Scan for the cell matching the given text and deliver its [X, Y] coordinate at center. 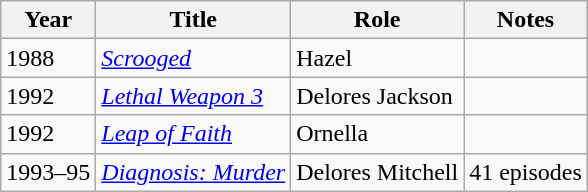
Ornella [378, 134]
Scrooged [194, 58]
Title [194, 20]
Role [378, 20]
Hazel [378, 58]
Leap of Faith [194, 134]
Lethal Weapon 3 [194, 96]
Notes [526, 20]
Delores Mitchell [378, 172]
Delores Jackson [378, 96]
Diagnosis: Murder [194, 172]
1988 [48, 58]
1993–95 [48, 172]
Year [48, 20]
41 episodes [526, 172]
